Return [x, y] of the center of cell containing provided text 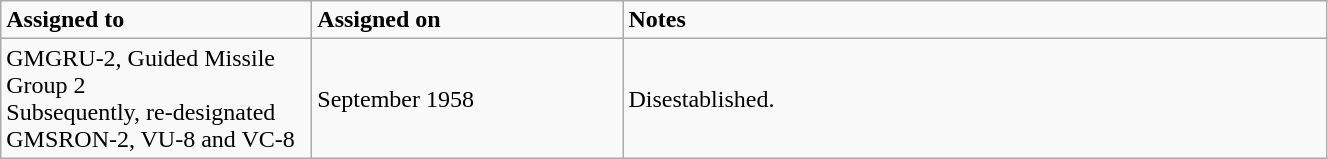
Assigned to [156, 20]
Assigned on [468, 20]
September 1958 [468, 98]
Disestablished. [975, 98]
Notes [975, 20]
GMGRU-2, Guided Missile Group 2Subsequently, re-designated GMSRON-2, VU-8 and VC-8 [156, 98]
